Scan for the cell matching the given text and deliver its (x, y) coordinate at center. 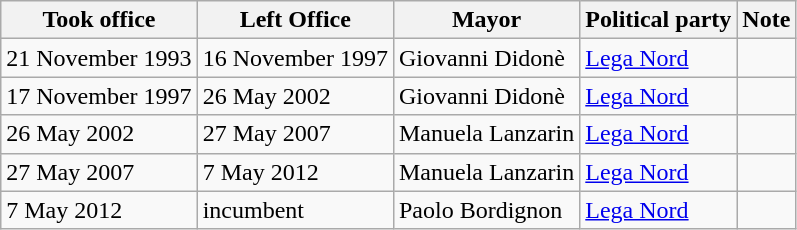
Took office (99, 20)
Note (766, 20)
Left Office (295, 20)
Paolo Bordignon (486, 210)
incumbent (295, 210)
Mayor (486, 20)
17 November 1997 (99, 96)
16 November 1997 (295, 58)
Political party (658, 20)
21 November 1993 (99, 58)
